Locate the cell with the specified text and output its [x, y] center coordinate. 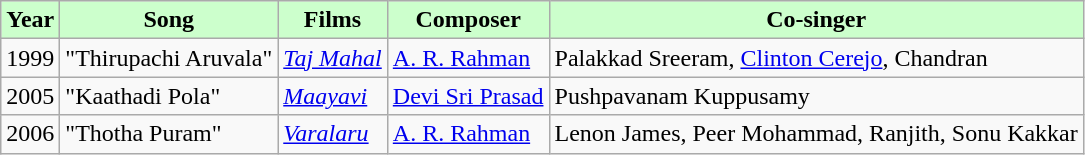
Taj Mahal [333, 58]
Lenon James, Peer Mohammad, Ranjith, Sonu Kakkar [816, 134]
Year [30, 20]
Devi Sri Prasad [468, 96]
Films [333, 20]
"Thirupachi Aruvala" [169, 58]
Varalaru [333, 134]
Palakkad Sreeram, Clinton Cerejo, Chandran [816, 58]
2006 [30, 134]
Co-singer [816, 20]
Maayavi [333, 96]
"Thotha Puram" [169, 134]
"Kaathadi Pola" [169, 96]
Song [169, 20]
1999 [30, 58]
Pushpavanam Kuppusamy [816, 96]
Composer [468, 20]
2005 [30, 96]
